Extract the [x, y] coordinate from the center of the cell holding the provided text.  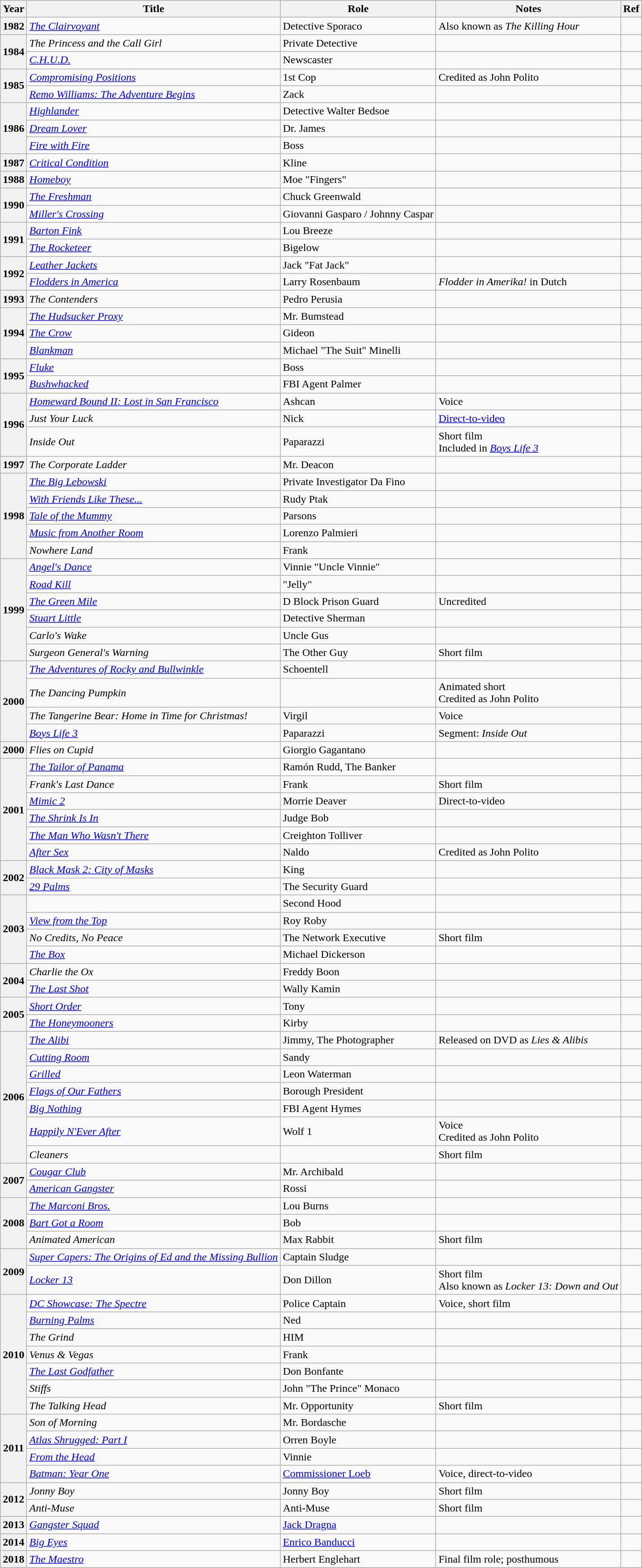
Locker 13 [153, 1280]
Big Nothing [153, 1108]
Bob [358, 1223]
Jack Dragna [358, 1525]
Homeboy [153, 179]
The Last Shot [153, 989]
Stiffs [153, 1389]
2005 [13, 1014]
Fire with Fire [153, 145]
Batman: Year One [153, 1474]
Tony [358, 1006]
Morrie Deaver [358, 801]
The Man Who Wasn't There [153, 835]
The Green Mile [153, 601]
Detective Sherman [358, 618]
Mr. Opportunity [358, 1406]
Ramón Rudd, The Banker [358, 767]
Voice, short film [528, 1303]
Ashcan [358, 401]
Carlo's Wake [153, 635]
FBI Agent Hymes [358, 1108]
The Grind [153, 1337]
Wolf 1 [358, 1132]
1984 [13, 52]
Rossi [358, 1189]
Ref [632, 9]
Michael "The Suit" Minelli [358, 350]
1987 [13, 162]
2009 [13, 1272]
Uncle Gus [358, 635]
Fluke [153, 367]
1985 [13, 86]
Borough President [358, 1091]
Schoentell [358, 669]
Orren Boyle [358, 1440]
Jack "Fat Jack" [358, 265]
Dr. James [358, 128]
Zack [358, 94]
Surgeon General's Warning [153, 652]
1986 [13, 128]
1996 [13, 424]
Bushwhacked [153, 384]
Critical Condition [153, 162]
Ned [358, 1320]
Tale of the Mummy [153, 516]
Sandy [358, 1057]
Mr. Deacon [358, 465]
2012 [13, 1499]
The Maestro [153, 1559]
Lou Burns [358, 1206]
Parsons [358, 516]
1995 [13, 376]
The Rocketeer [153, 248]
1992 [13, 274]
Segment: Inside Out [528, 733]
1993 [13, 299]
Burning Palms [153, 1320]
Detective Sporaco [358, 26]
Boys Life 3 [153, 733]
Blankman [153, 350]
1st Cop [358, 77]
The Dancing Pumpkin [153, 692]
Kirby [358, 1023]
Gangster Squad [153, 1525]
The Honeymooners [153, 1023]
Flodders in America [153, 282]
The Last Godfather [153, 1372]
Music from Another Room [153, 533]
Mr. Archibald [358, 1172]
Frank's Last Dance [153, 784]
Judge Bob [358, 818]
"Jelly" [358, 584]
From the Head [153, 1457]
Kline [358, 162]
Venus & Vegas [153, 1355]
Also known as The Killing Hour [528, 26]
2008 [13, 1223]
Police Captain [358, 1303]
2010 [13, 1354]
Naldo [358, 852]
Giorgio Gagantano [358, 750]
John "The Prince" Monaco [358, 1389]
Don Bonfante [358, 1372]
The Tailor of Panama [153, 767]
Stuart Little [153, 618]
The Adventures of Rocky and Bullwinkle [153, 669]
Leather Jackets [153, 265]
Big Eyes [153, 1542]
American Gangster [153, 1189]
Short film Also known as Locker 13: Down and Out [528, 1280]
2006 [13, 1097]
Herbert Englehart [358, 1559]
Newscaster [358, 60]
The Crow [153, 333]
Happily N'Ever After [153, 1132]
Private Investigator Da Fino [358, 482]
2011 [13, 1448]
Cougar Club [153, 1172]
Gideon [358, 333]
Flies on Cupid [153, 750]
Compromising Positions [153, 77]
DC Showcase: The Spectre [153, 1303]
Moe "Fingers" [358, 179]
Road Kill [153, 584]
The Shrink Is In [153, 818]
Rudy Ptak [358, 499]
The Network Executive [358, 938]
2004 [13, 980]
HIM [358, 1337]
Lorenzo Palmieri [358, 533]
Remo Williams: The Adventure Begins [153, 94]
2003 [13, 929]
Virgil [358, 716]
Atlas Shrugged: Part I [153, 1440]
1998 [13, 516]
The Freshman [153, 196]
1999 [13, 610]
Flodder in Amerika! in Dutch [528, 282]
The Alibi [153, 1040]
View from the Top [153, 921]
Final film role; posthumous [528, 1559]
The Tangerine Bear: Home in Time for Christmas! [153, 716]
2007 [13, 1180]
Second Hood [358, 903]
The Marconi Bros. [153, 1206]
Highlander [153, 111]
Notes [528, 9]
Flags of Our Fathers [153, 1091]
Released on DVD as Lies & Alibis [528, 1040]
Max Rabbit [358, 1240]
Homeward Bound II: Lost in San Francisco [153, 401]
Michael Dickerson [358, 955]
Nick [358, 418]
Inside Out [153, 441]
Year [13, 9]
Leon Waterman [358, 1074]
Black Mask 2: City of Masks [153, 869]
The Hudsucker Proxy [153, 316]
No Credits, No Peace [153, 938]
2001 [13, 809]
Charlie the Ox [153, 972]
Roy Roby [358, 921]
Freddy Boon [358, 972]
Son of Morning [153, 1423]
The Security Guard [358, 886]
2014 [13, 1542]
With Friends Like These... [153, 499]
Detective Walter Bedsoe [358, 111]
Cutting Room [153, 1057]
Chuck Greenwald [358, 196]
1990 [13, 205]
FBI Agent Palmer [358, 384]
Larry Rosenbaum [358, 282]
1988 [13, 179]
Bigelow [358, 248]
Vinnie [358, 1457]
Just Your Luck [153, 418]
Short film Included in Boys Life 3 [528, 441]
Bart Got a Room [153, 1223]
Animated short Credited as John Polito [528, 692]
1991 [13, 239]
Grilled [153, 1074]
Role [358, 9]
The Box [153, 955]
Commissioner Loeb [358, 1474]
D Block Prison Guard [358, 601]
Don Dillon [358, 1280]
Creighton Tolliver [358, 835]
2002 [13, 878]
Title [153, 9]
Pedro Perusia [358, 299]
Voice Credited as John Polito [528, 1132]
Short Order [153, 1006]
C.H.U.D. [153, 60]
Private Detective [358, 43]
Uncredited [528, 601]
Angel's Dance [153, 567]
Super Capers: The Origins of Ed and the Missing Bullion [153, 1257]
The Contenders [153, 299]
The Other Guy [358, 652]
The Big Lebowski [153, 482]
Enrico Banducci [358, 1542]
1997 [13, 465]
2013 [13, 1525]
Giovanni Gasparo / Johnny Caspar [358, 214]
Animated American [153, 1240]
Wally Kamin [358, 989]
Voice, direct-to-video [528, 1474]
2018 [13, 1559]
Mr. Bumstead [358, 316]
1994 [13, 333]
Miller's Crossing [153, 214]
Cleaners [153, 1155]
Jimmy, The Photographer [358, 1040]
Barton Fink [153, 231]
Mimic 2 [153, 801]
King [358, 869]
Captain Sludge [358, 1257]
The Corporate Ladder [153, 465]
1982 [13, 26]
Vinnie "Uncle Vinnie" [358, 567]
Dream Lover [153, 128]
The Talking Head [153, 1406]
The Princess and the Call Girl [153, 43]
29 Palms [153, 886]
After Sex [153, 852]
Lou Breeze [358, 231]
The Clairvoyant [153, 26]
Nowhere Land [153, 550]
Mr. Bordasche [358, 1423]
